Extract the [X, Y] coordinate from the center of the cell holding the provided text.  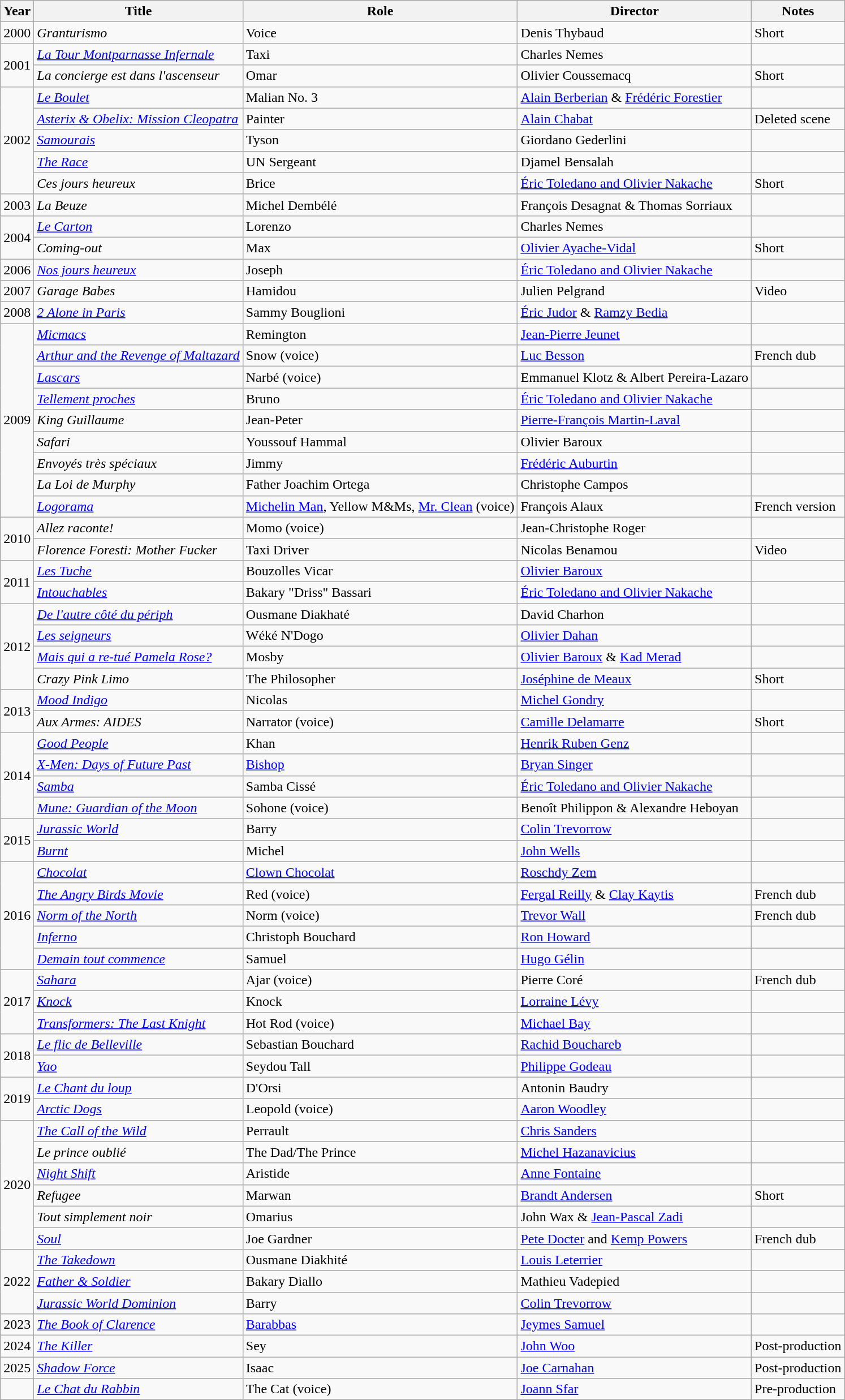
Soul [138, 1238]
Florence Foresti: Mother Fucker [138, 549]
Roschdy Zem [635, 872]
Malian No. 3 [380, 97]
Pete Docter and Kemp Powers [635, 1238]
Voice [380, 33]
Julien Pelgrand [635, 291]
Coming-out [138, 248]
Bakary Diallo [380, 1281]
2016 [17, 915]
La concierge est dans l'ascenseur [138, 76]
Night Shift [138, 1174]
Pierre Coré [635, 980]
The Book of Clarence [138, 1325]
Michel Gondry [635, 700]
Khan [380, 743]
Arctic Dogs [138, 1109]
Joseph [380, 270]
Narrator (voice) [380, 722]
Director [635, 11]
Omar [380, 76]
Alain Chabat [635, 119]
John Wells [635, 851]
De l'autre côté du périph [138, 614]
Joe Carnahan [635, 1368]
Joann Sfar [635, 1389]
Sey [380, 1346]
Tellement proches [138, 399]
Mais qui a re-tué Pamela Rose? [138, 657]
Bishop [380, 765]
Le prince oublié [138, 1152]
Aux Armes: AIDES [138, 722]
La Beuze [138, 205]
John Woo [635, 1346]
Luc Besson [635, 356]
Marwan [380, 1195]
Mosby [380, 657]
Intouchables [138, 592]
Bakary "Driss" Bassari [380, 592]
Emmanuel Klotz & Albert Pereira-Lazaro [635, 377]
Snow (voice) [380, 356]
La Tour Montparnasse Infernale [138, 54]
2003 [17, 205]
Giordano Gederlini [635, 140]
2002 [17, 140]
The Cat (voice) [380, 1389]
David Charhon [635, 614]
The Philosopher [380, 679]
Anne Fontaine [635, 1174]
Olivier Baroux & Kad Merad [635, 657]
Momo (voice) [380, 528]
French version [798, 506]
2024 [17, 1346]
Jeymes Samuel [635, 1325]
Notes [798, 11]
D'Orsi [380, 1088]
2004 [17, 237]
Lorraine Lévy [635, 1002]
Trevor Wall [635, 915]
Good People [138, 743]
UN Sergeant [380, 162]
Burnt [138, 851]
Michelin Man, Yellow M&Ms, Mr. Clean (voice) [380, 506]
Alain Berberian & Frédéric Forestier [635, 97]
Youssouf Hammal [380, 442]
Samba [138, 786]
Jimmy [380, 463]
2006 [17, 270]
Olivier Ayache-Vidal [635, 248]
Benoît Philippon & Alexandre Heboyan [635, 808]
2010 [17, 539]
Chris Sanders [635, 1131]
The Angry Birds Movie [138, 894]
Ron Howard [635, 937]
Le Chat du Rabbin [138, 1389]
Frédéric Auburtin [635, 463]
Allez raconte! [138, 528]
King Guillaume [138, 420]
Brandt Andersen [635, 1195]
Role [380, 11]
Max [380, 248]
Joe Gardner [380, 1238]
Denis Thybaud [635, 33]
Sohone (voice) [380, 808]
Norm (voice) [380, 915]
Father & Soldier [138, 1281]
Red (voice) [380, 894]
Father Joachim Ortega [380, 485]
The Takedown [138, 1260]
Arthur and the Revenge of Maltazard [138, 356]
2011 [17, 581]
Henrik Ruben Genz [635, 743]
Aristide [380, 1174]
Granturismo [138, 33]
X-Men: Days of Future Past [138, 765]
La Loi de Murphy [138, 485]
François Desagnat & Thomas Sorriaux [635, 205]
Wéké N'Dogo [380, 636]
2012 [17, 646]
Logorama [138, 506]
Perrault [380, 1131]
Le Chant du loup [138, 1088]
Seydou Tall [380, 1066]
Norm of the North [138, 915]
Yao [138, 1066]
Bouzolles Vicar [380, 571]
The Dad/The Prince [380, 1152]
2013 [17, 711]
Ousmane Diakhaté [380, 614]
2014 [17, 776]
Sebastian Bouchard [380, 1045]
Bruno [380, 399]
Michel Hazanavicius [635, 1152]
Crazy Pink Limo [138, 679]
Ajar (voice) [380, 980]
2 Alone in Paris [138, 313]
2019 [17, 1099]
Djamel Bensalah [635, 162]
The Call of the Wild [138, 1131]
Transformers: The Last Knight [138, 1023]
Leopold (voice) [380, 1109]
2022 [17, 1281]
Envoyés très spéciaux [138, 463]
Samourais [138, 140]
John Wax & Jean-Pascal Zadi [635, 1217]
Nos jours heureux [138, 270]
Le flic de Belleville [138, 1045]
Remington [380, 334]
Lorenzo [380, 226]
Christophe Campos [635, 485]
Bryan Singer [635, 765]
Jean-Peter [380, 420]
Aaron Woodley [635, 1109]
Garage Babes [138, 291]
Isaac [380, 1368]
Sahara [138, 980]
2025 [17, 1368]
Brice [380, 183]
2000 [17, 33]
Joséphine de Meaux [635, 679]
Hot Rod (voice) [380, 1023]
Narbé (voice) [380, 377]
Pre-production [798, 1389]
Les Tuche [138, 571]
Louis Leterrier [635, 1260]
2015 [17, 840]
Ces jours heureux [138, 183]
2017 [17, 1002]
Christoph Bouchard [380, 937]
Sammy Bouglioni [380, 313]
The Killer [138, 1346]
Le Boulet [138, 97]
Nicolas [380, 700]
Hamidou [380, 291]
Nicolas Benamou [635, 549]
Olivier Dahan [635, 636]
Fergal Reilly & Clay Kaytis [635, 894]
Lascars [138, 377]
Camille Delamarre [635, 722]
Mathieu Vadepied [635, 1281]
Barabbas [380, 1325]
Pierre-François Martin-Laval [635, 420]
Michel [380, 851]
Michel Dembélé [380, 205]
Jean-Pierre Jeunet [635, 334]
Olivier Coussemacq [635, 76]
Jurassic World Dominion [138, 1303]
Les seigneurs [138, 636]
Tout simplement noir [138, 1217]
Mune: Guardian of the Moon [138, 808]
Samuel [380, 959]
Refugee [138, 1195]
2009 [17, 421]
Ousmane Diakhité [380, 1260]
The Race [138, 162]
2007 [17, 291]
Taxi Driver [380, 549]
2020 [17, 1184]
2001 [17, 65]
Michael Bay [635, 1023]
Year [17, 11]
2018 [17, 1056]
Painter [380, 119]
Jean-Christophe Roger [635, 528]
Taxi [380, 54]
Asterix & Obelix: Mission Cleopatra [138, 119]
Tyson [380, 140]
Clown Chocolat [380, 872]
Title [138, 11]
Mood Indigo [138, 700]
Éric Judor & Ramzy Bedia [635, 313]
Micmacs [138, 334]
François Alaux [635, 506]
Inferno [138, 937]
Deleted scene [798, 119]
2023 [17, 1325]
2008 [17, 313]
Rachid Bouchareb [635, 1045]
Le Carton [138, 226]
Hugo Gélin [635, 959]
Demain tout commence [138, 959]
Chocolat [138, 872]
Antonin Baudry [635, 1088]
Omarius [380, 1217]
Jurassic World [138, 829]
Philippe Godeau [635, 1066]
Safari [138, 442]
Shadow Force [138, 1368]
Samba Cissé [380, 786]
